Extract the [X, Y] coordinate from the center of the cell holding the provided text.  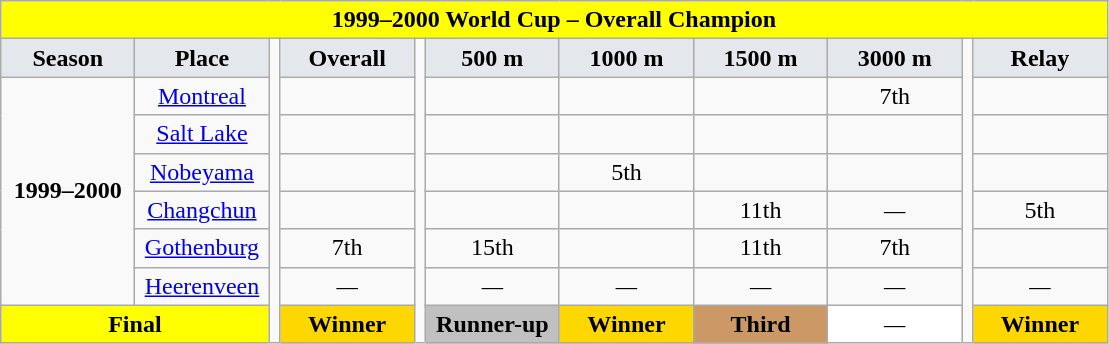
Runner-up [492, 324]
1999–2000 World Cup – Overall Champion [554, 20]
3000 m [895, 58]
500 m [492, 58]
1000 m [626, 58]
Changchun [202, 210]
Heerenveen [202, 286]
Gothenburg [202, 248]
Overall [347, 58]
Place [202, 58]
Relay [1040, 58]
Nobeyama [202, 172]
15th [492, 248]
Salt Lake [202, 134]
Montreal [202, 96]
1999–2000 [68, 191]
Third [761, 324]
Season [68, 58]
Final [135, 324]
1500 m [761, 58]
